For the text-containing cell, return its midpoint in [x, y] coordinate format. 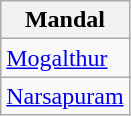
Mogalthur [65, 58]
Narsapuram [65, 96]
Mandal [65, 20]
